Locate the cell with the specified text and output its (X, Y) center coordinate. 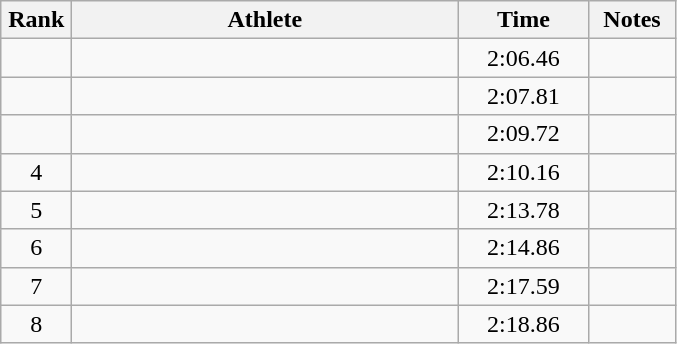
2:17.59 (524, 286)
2:14.86 (524, 248)
Time (524, 20)
Athlete (265, 20)
5 (36, 210)
Notes (632, 20)
2:10.16 (524, 172)
Rank (36, 20)
2:06.46 (524, 58)
2:07.81 (524, 96)
4 (36, 172)
8 (36, 324)
2:09.72 (524, 134)
2:13.78 (524, 210)
7 (36, 286)
6 (36, 248)
2:18.86 (524, 324)
